Find where the given text appears and provide that cell's center as (X, Y) coordinate. 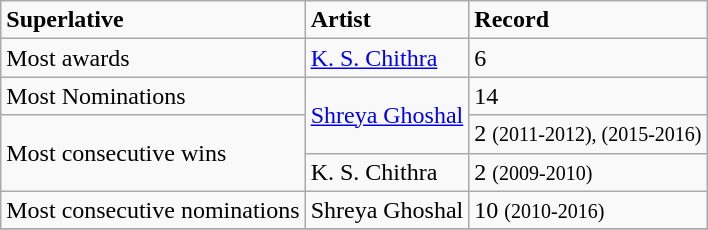
6 (588, 58)
Most consecutive wins (153, 153)
14 (588, 96)
2 (2009-2010) (588, 172)
Artist (387, 20)
Most consecutive nominations (153, 210)
2 (2011-2012), (2015-2016) (588, 134)
Superlative (153, 20)
10 (2010-2016) (588, 210)
Most awards (153, 58)
Most Nominations (153, 96)
Record (588, 20)
